Pinpoint the cell where the given text exists, returning its (X, Y) midpoint coordinate. 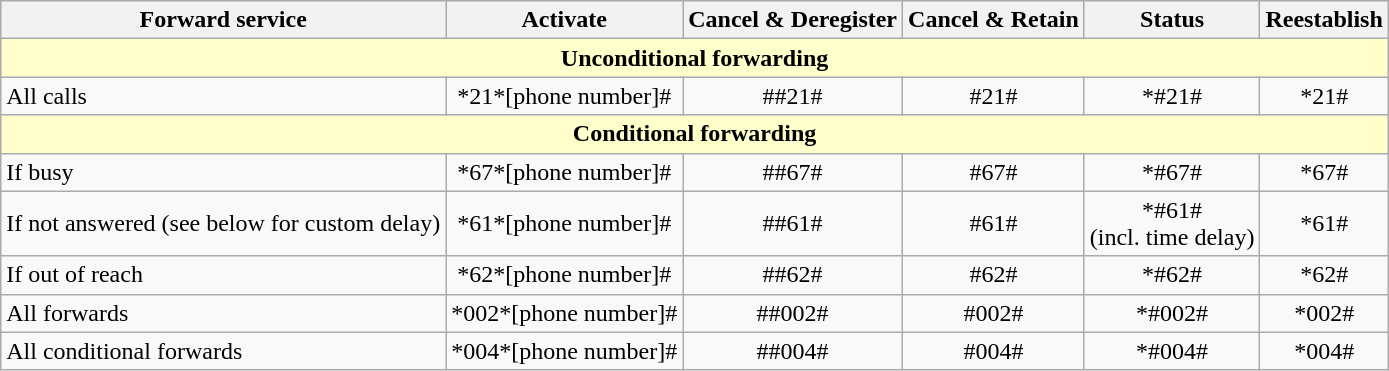
*62# (1324, 275)
#67# (994, 172)
*#62# (1172, 275)
If not answered (see below for custom delay) (224, 224)
*62*[phone number]# (564, 275)
*21*[phone number]# (564, 96)
Forward service (224, 20)
##61# (793, 224)
##002# (793, 313)
#61# (994, 224)
*#67# (1172, 172)
If out of reach (224, 275)
Conditional forwarding (695, 134)
#002# (994, 313)
*#004# (1172, 351)
If busy (224, 172)
All forwards (224, 313)
*#21# (1172, 96)
Reestablish (1324, 20)
Unconditional forwarding (695, 58)
#62# (994, 275)
*002*[phone number]# (564, 313)
##004# (793, 351)
Cancel & Retain (994, 20)
#004# (994, 351)
*004*[phone number]# (564, 351)
*61*[phone number]# (564, 224)
*21# (1324, 96)
*67*[phone number]# (564, 172)
*#61#(incl. time delay) (1172, 224)
##67# (793, 172)
Activate (564, 20)
##62# (793, 275)
*61# (1324, 224)
Cancel & Deregister (793, 20)
Status (1172, 20)
*67# (1324, 172)
All calls (224, 96)
*004# (1324, 351)
*#002# (1172, 313)
*002# (1324, 313)
All conditional forwards (224, 351)
#21# (994, 96)
##21# (793, 96)
